Find where the given text appears and provide that cell's center as [X, Y] coordinate. 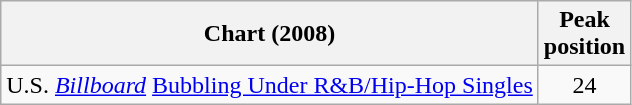
Chart (2008) [270, 34]
U.S. Billboard Bubbling Under R&B/Hip-Hop Singles [270, 85]
Peakposition [584, 34]
24 [584, 85]
